From the cell containing the given text, extract its center point as (X, Y) coordinate. 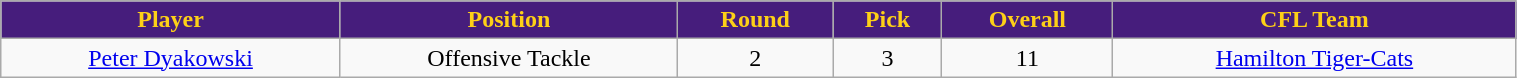
Pick (888, 20)
11 (1028, 58)
Player (171, 20)
Offensive Tackle (508, 58)
Position (508, 20)
2 (756, 58)
Peter Dyakowski (171, 58)
Overall (1028, 20)
3 (888, 58)
Round (756, 20)
Hamilton Tiger-Cats (1314, 58)
CFL Team (1314, 20)
